Determine the [x, y] coordinate at the center of the cell enclosing the given text.  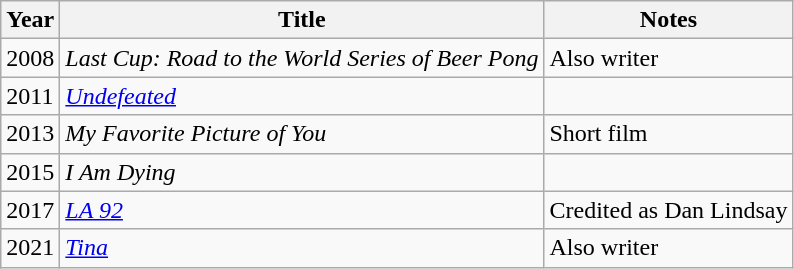
Notes [668, 20]
LA 92 [302, 210]
Short film [668, 134]
2008 [30, 58]
2017 [30, 210]
2021 [30, 248]
Last Cup: Road to the World Series of Beer Pong [302, 58]
2011 [30, 96]
2015 [30, 172]
Credited as Dan Lindsay [668, 210]
I Am Dying [302, 172]
Tina [302, 248]
Title [302, 20]
Undefeated [302, 96]
My Favorite Picture of You [302, 134]
Year [30, 20]
2013 [30, 134]
